Find where the given text appears and provide that cell's center as (x, y) coordinate. 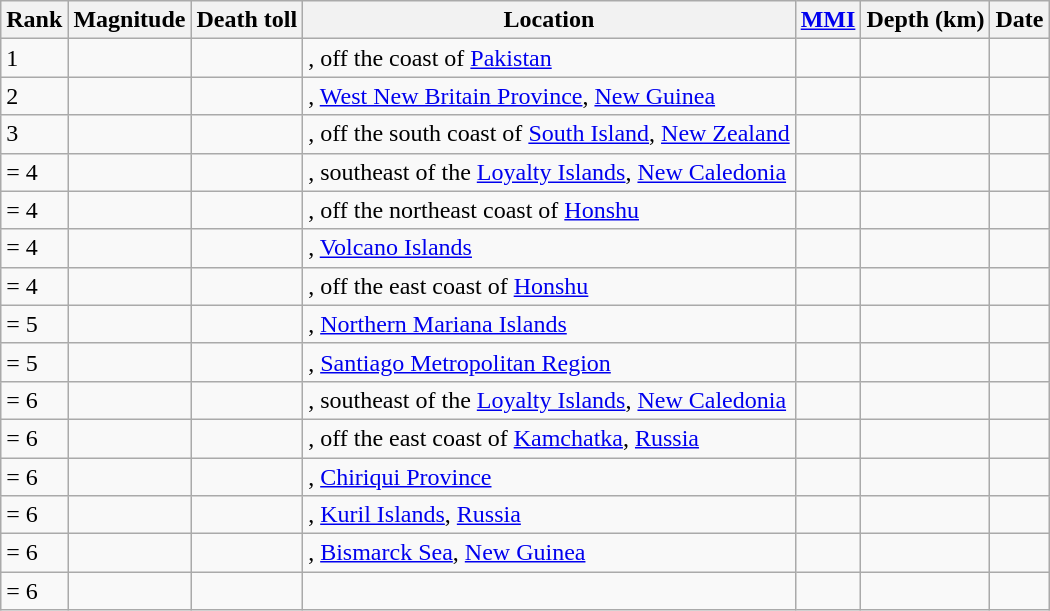
Depth (km) (926, 20)
Rank (34, 20)
Location (550, 20)
Date (1020, 20)
Magnitude (130, 20)
3 (34, 134)
, off the coast of Pakistan (550, 58)
, Northern Mariana Islands (550, 324)
2 (34, 96)
, Kuril Islands, Russia (550, 515)
Death toll (247, 20)
, Volcano Islands (550, 248)
MMI (828, 20)
, off the northeast coast of Honshu (550, 210)
, Santiago Metropolitan Region (550, 362)
, off the south coast of South Island, New Zealand (550, 134)
, West New Britain Province, New Guinea (550, 96)
, off the east coast of Honshu (550, 286)
, off the east coast of Kamchatka, Russia (550, 438)
1 (34, 58)
, Chiriqui Province (550, 477)
, Bismarck Sea, New Guinea (550, 553)
